For the text-containing cell, return its midpoint in [X, Y] coordinate format. 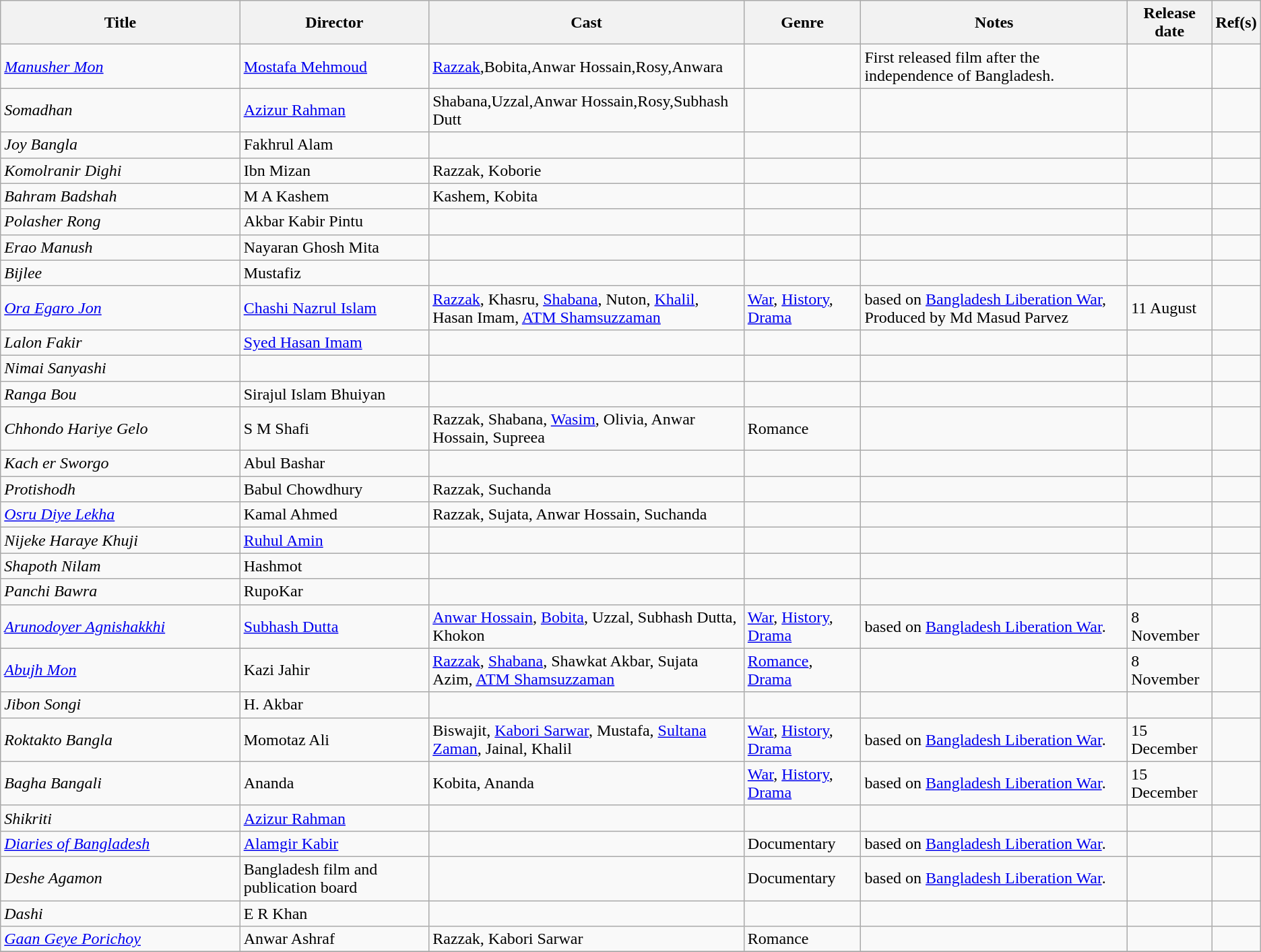
Kobita, Ananda [587, 783]
Shapoth Nilam [120, 566]
Nijeke Haraye Khuji [120, 540]
Release date [1169, 23]
Deshe Agamon [120, 879]
Jibon Songi [120, 705]
Shikriti [120, 818]
Ora Egaro Jon [120, 307]
Syed Hasan Imam [334, 342]
RupoKar [334, 592]
Razzak, Khasru, Shabana, Nuton, Khalil, Hasan Imam, ATM Shamsuzzaman [587, 307]
Erao Manush [120, 247]
Ananda [334, 783]
Nimai Sanyashi [120, 368]
Mostafa Mehmoud [334, 66]
Razzak, Koborie [587, 170]
Anwar Hossain, Bobita, Uzzal, Subhash Dutta, Khokon [587, 627]
Alamgir Kabir [334, 844]
Polasher Rong [120, 222]
Razzak,Bobita,Anwar Hossain,Rosy,Anwara [587, 66]
Bijlee [120, 273]
Abul Bashar [334, 464]
11 August [1169, 307]
Bangladesh film and publication board [334, 879]
Manusher Mon [120, 66]
Joy Bangla [120, 145]
Dashi [120, 913]
Chashi Nazrul Islam [334, 307]
Title [120, 23]
Diaries of Bangladesh [120, 844]
Osru Diye Lekha [120, 515]
Director [334, 23]
Notes [994, 23]
Razzak, Kabori Sarwar [587, 939]
Fakhrul Alam [334, 145]
Komolranir Dighi [120, 170]
based on Bangladesh Liberation War, Produced by Md Masud Parvez [994, 307]
Kazi Jahir [334, 670]
Razzak, Shabana, Shawkat Akbar, Sujata Azim, ATM Shamsuzzaman [587, 670]
Somadhan [120, 110]
Mustafiz [334, 273]
M A Kashem [334, 196]
Momotaz Ali [334, 740]
Panchi Bawra [120, 592]
Subhash Dutta [334, 627]
Bagha Bangali [120, 783]
Biswajit, Kabori Sarwar, Mustafa, Sultana Zaman, Jainal, Khalil [587, 740]
Babul Chowdhury [334, 489]
Razzak, Shabana, Wasim, Olivia, Anwar Hossain, Supreea [587, 429]
Anwar Ashraf [334, 939]
H. Akbar [334, 705]
Chhondo Hariye Gelo [120, 429]
Cast [587, 23]
Razzak, Sujata, Anwar Hossain, Suchanda [587, 515]
Abujh Mon [120, 670]
Romance, Drama [802, 670]
Akbar Kabir Pintu [334, 222]
Ref(s) [1236, 23]
Ruhul Amin [334, 540]
Lalon Fakir [120, 342]
Gaan Geye Porichoy [120, 939]
E R Khan [334, 913]
Roktakto Bangla [120, 740]
Genre [802, 23]
Bahram Badshah [120, 196]
Nayaran Ghosh Mita [334, 247]
Kamal Ahmed [334, 515]
Razzak, Suchanda [587, 489]
Arunodoyer Agnishakkhi [120, 627]
Sirajul Islam Bhuiyan [334, 394]
Ranga Bou [120, 394]
Protishodh [120, 489]
Kach er Sworgo [120, 464]
Ibn Mizan [334, 170]
Hashmot [334, 566]
S M Shafi [334, 429]
Kashem, Kobita [587, 196]
Shabana,Uzzal,Anwar Hossain,Rosy,Subhash Dutt [587, 110]
First released film after the independence of Bangladesh. [994, 66]
